Output the (X, Y) coordinate of the center of the cell containing the given text.  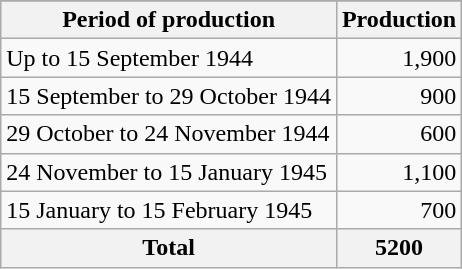
1,900 (398, 58)
5200 (398, 248)
Up to 15 September 1944 (169, 58)
29 October to 24 November 1944 (169, 134)
900 (398, 96)
Total (169, 248)
24 November to 15 January 1945 (169, 172)
15 September to 29 October 1944 (169, 96)
700 (398, 210)
15 January to 15 February 1945 (169, 210)
600 (398, 134)
Production (398, 20)
1,100 (398, 172)
Period of production (169, 20)
